Determine the [X, Y] coordinate at the center of the cell enclosing the given text.  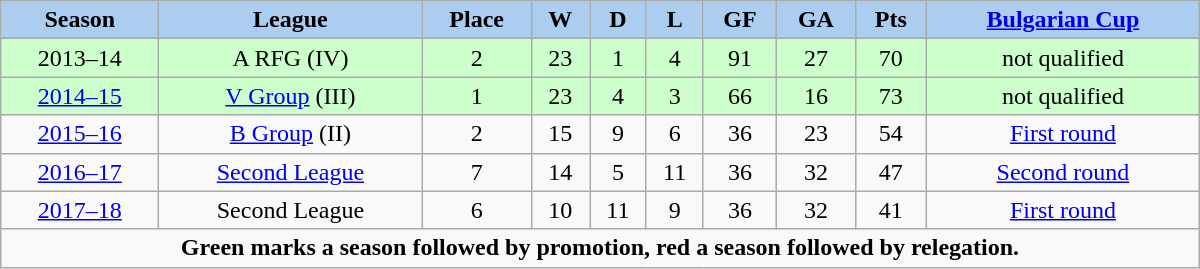
Green marks a season followed by promotion, red a season followed by relegation. [600, 248]
7 [476, 172]
Bulgarian Cup [1064, 20]
5 [618, 172]
GA [816, 20]
70 [891, 58]
Season [80, 20]
10 [560, 210]
A RFG (IV) [290, 58]
League [290, 20]
D [618, 20]
Second round [1064, 172]
2016–17 [80, 172]
27 [816, 58]
54 [891, 134]
2014–15 [80, 96]
2013–14 [80, 58]
91 [740, 58]
15 [560, 134]
14 [560, 172]
B Group (II) [290, 134]
2017–18 [80, 210]
Pts [891, 20]
2015–16 [80, 134]
73 [891, 96]
47 [891, 172]
Place [476, 20]
3 [674, 96]
GF [740, 20]
W [560, 20]
V Group (III) [290, 96]
16 [816, 96]
66 [740, 96]
L [674, 20]
41 [891, 210]
